Locate the cell with the specified text and output its [X, Y] center coordinate. 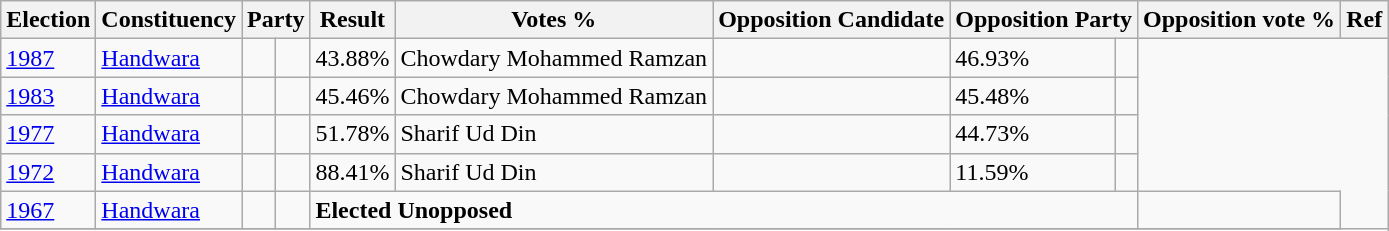
Result [352, 20]
1967 [48, 210]
43.88% [352, 58]
Constituency [169, 20]
Opposition vote % [1240, 20]
Opposition Party [1044, 20]
Opposition Candidate [832, 20]
1972 [48, 172]
Election [48, 20]
Ref [1364, 20]
1983 [48, 96]
Votes % [554, 20]
51.78% [352, 134]
44.73% [1033, 134]
45.48% [1033, 96]
45.46% [352, 96]
88.41% [352, 172]
46.93% [1033, 58]
Elected Unopposed [724, 210]
1977 [48, 134]
11.59% [1033, 172]
1987 [48, 58]
Party [276, 20]
